Search for the cell housing the specified text and yield its (X, Y) center coordinate. 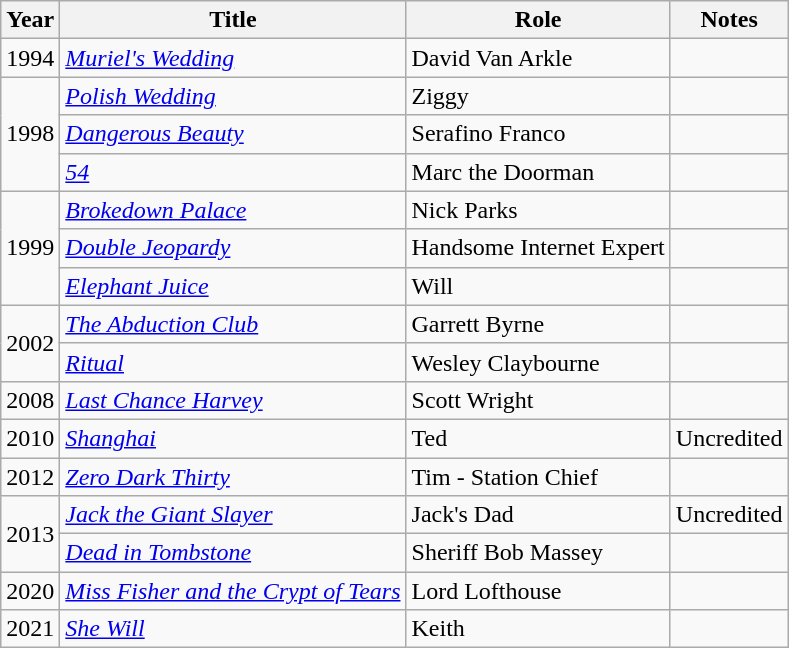
Miss Fisher and the Crypt of Tears (233, 591)
Serafino Franco (538, 134)
Role (538, 20)
Marc the Doorman (538, 172)
1994 (30, 58)
Ziggy (538, 96)
Sheriff Bob Massey (538, 553)
Last Chance Harvey (233, 400)
Double Jeopardy (233, 248)
2013 (30, 534)
Brokedown Palace (233, 210)
Notes (729, 20)
Will (538, 286)
2020 (30, 591)
1998 (30, 134)
Tim - Station Chief (538, 477)
Jack the Giant Slayer (233, 515)
Shanghai (233, 438)
Scott Wright (538, 400)
Dead in Tombstone (233, 553)
2021 (30, 629)
Dangerous Beauty (233, 134)
54 (233, 172)
Lord Lofthouse (538, 591)
Title (233, 20)
2010 (30, 438)
2002 (30, 343)
Zero Dark Thirty (233, 477)
Ted (538, 438)
Elephant Juice (233, 286)
Garrett Byrne (538, 324)
Keith (538, 629)
Year (30, 20)
Nick Parks (538, 210)
The Abduction Club (233, 324)
2008 (30, 400)
Handsome Internet Expert (538, 248)
1999 (30, 248)
Muriel's Wedding (233, 58)
Polish Wedding (233, 96)
Ritual (233, 362)
David Van Arkle (538, 58)
She Will (233, 629)
Wesley Claybourne (538, 362)
2012 (30, 477)
Jack's Dad (538, 515)
